Scan for the cell matching the given text and deliver its (X, Y) coordinate at center. 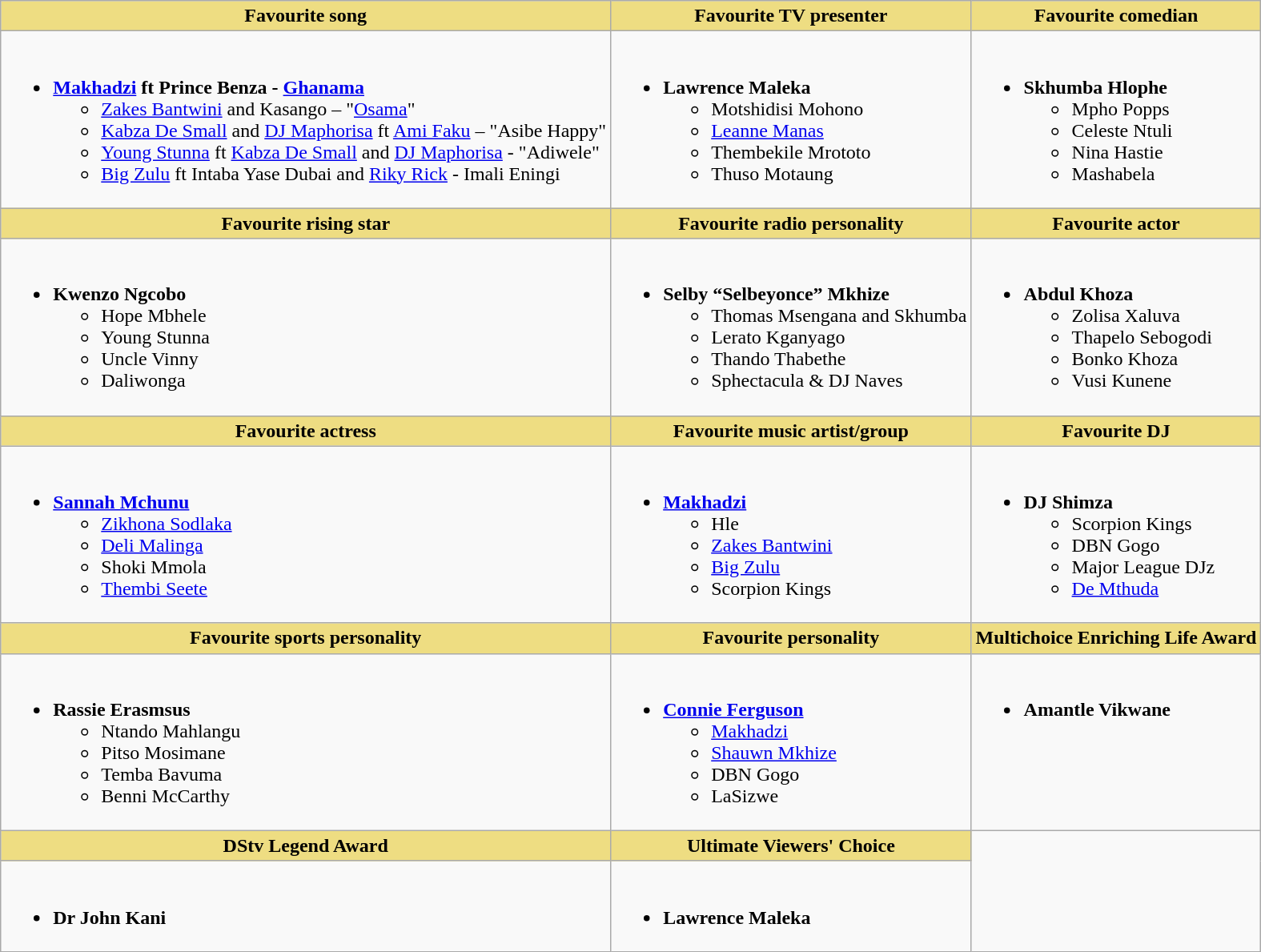
Selby “Selbeyonce” MkhizeThomas Msengana and SkhumbaLerato KganyagoThando ThabetheSphectacula & DJ Naves (791, 327)
DJ ShimzaScorpion KingsDBN GogoMajor League DJzDe Mthuda (1116, 535)
Favourite rising star (306, 223)
Favourite comedian (1116, 16)
Favourite TV presenter (791, 16)
Favourite sports personality (306, 638)
Favourite actress (306, 431)
Abdul KhozaZolisa XaluvaThapelo SebogodiBonko KhozaVusi Kunene (1116, 327)
DStv Legend Award (306, 846)
Favourite music artist/group (791, 431)
MakhadziHleZakes BantwiniBig ZuluScorpion Kings (791, 535)
Favourite DJ (1116, 431)
Dr John Kani (306, 906)
Connie FergusonMakhadziShauwn MkhizeDBN GogoLaSizwe (791, 741)
Lawrence Maleka (791, 906)
Favourite radio personality (791, 223)
Sannah MchunuZikhona SodlakaDeli MalingaShoki MmolaThembi Seete (306, 535)
Rassie ErasmsusNtando MahlanguPitso MosimaneTemba BavumaBenni McCarthy (306, 741)
Favourite personality (791, 638)
Kwenzo NgcoboHope MbheleYoung StunnaUncle VinnyDaliwonga (306, 327)
Lawrence MalekaMotshidisi MohonoLeanne ManasThembekile MrototoThuso Motaung (791, 120)
Favourite actor (1116, 223)
Multichoice Enriching Life Award (1116, 638)
Skhumba HlopheMpho PoppsCeleste NtuliNina HastieMashabela (1116, 120)
Amantle Vikwane (1116, 741)
Favourite song (306, 16)
Ultimate Viewers' Choice (791, 846)
